Provide the (X, Y) coordinate of the cell's center where the given text is located.  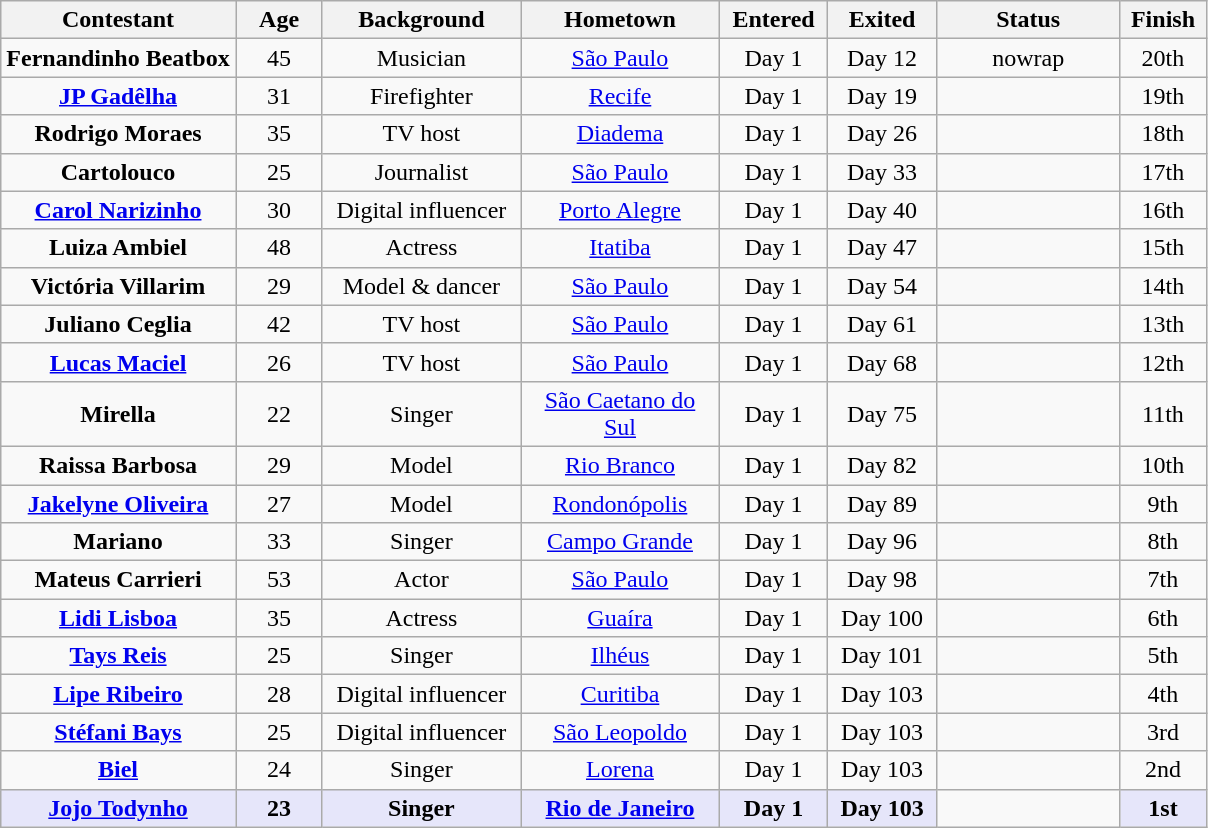
2nd (1163, 770)
13th (1163, 324)
Itatiba (620, 248)
53 (279, 580)
Cartolouco (118, 172)
Curitiba (620, 694)
Day 68 (882, 362)
27 (279, 503)
Mariano (118, 542)
Age (279, 20)
Lipe Ribeiro (118, 694)
Mateus Carrieri (118, 580)
Day 100 (882, 618)
15th (1163, 248)
Journalist (422, 172)
26 (279, 362)
Biel (118, 770)
Model & dancer (422, 286)
Status (1028, 20)
Rondonópolis (620, 503)
45 (279, 58)
28 (279, 694)
nowrap (1028, 58)
Guaíra (620, 618)
Diadema (620, 134)
Day 101 (882, 656)
Entered (774, 20)
12th (1163, 362)
10th (1163, 465)
Day 82 (882, 465)
24 (279, 770)
Day 33 (882, 172)
Day 54 (882, 286)
Hometown (620, 20)
Day 98 (882, 580)
Porto Alegre (620, 210)
8th (1163, 542)
Day 96 (882, 542)
São Caetano do Sul (620, 414)
Stéfani Bays (118, 732)
Luiza Ambiel (118, 248)
Fernandinho Beatbox (118, 58)
7th (1163, 580)
Raissa Barbosa (118, 465)
Victória Villarim (118, 286)
Mirella (118, 414)
4th (1163, 694)
Juliano Ceglia (118, 324)
Day 47 (882, 248)
5th (1163, 656)
Rio de Janeiro (620, 808)
Carol Narizinho (118, 210)
Day 89 (882, 503)
JP Gadêlha (118, 96)
16th (1163, 210)
Exited (882, 20)
6th (1163, 618)
Lorena (620, 770)
19th (1163, 96)
17th (1163, 172)
Recife (620, 96)
Contestant (118, 20)
18th (1163, 134)
Day 26 (882, 134)
Day 40 (882, 210)
Ilhéus (620, 656)
23 (279, 808)
Rodrigo Moraes (118, 134)
Finish (1163, 20)
14th (1163, 286)
9th (1163, 503)
Rio Branco (620, 465)
Background (422, 20)
Musician (422, 58)
1st (1163, 808)
20th (1163, 58)
Firefighter (422, 96)
Lidi Lisboa (118, 618)
Campo Grande (620, 542)
42 (279, 324)
48 (279, 248)
Lucas Maciel (118, 362)
Day 61 (882, 324)
33 (279, 542)
Jojo Todynho (118, 808)
São Leopoldo (620, 732)
22 (279, 414)
Day 75 (882, 414)
11th (1163, 414)
Day 12 (882, 58)
Tays Reis (118, 656)
3rd (1163, 732)
31 (279, 96)
Jakelyne Oliveira (118, 503)
Actor (422, 580)
30 (279, 210)
Day 19 (882, 96)
